Extract the [X, Y] coordinate from the center of the cell holding the provided text.  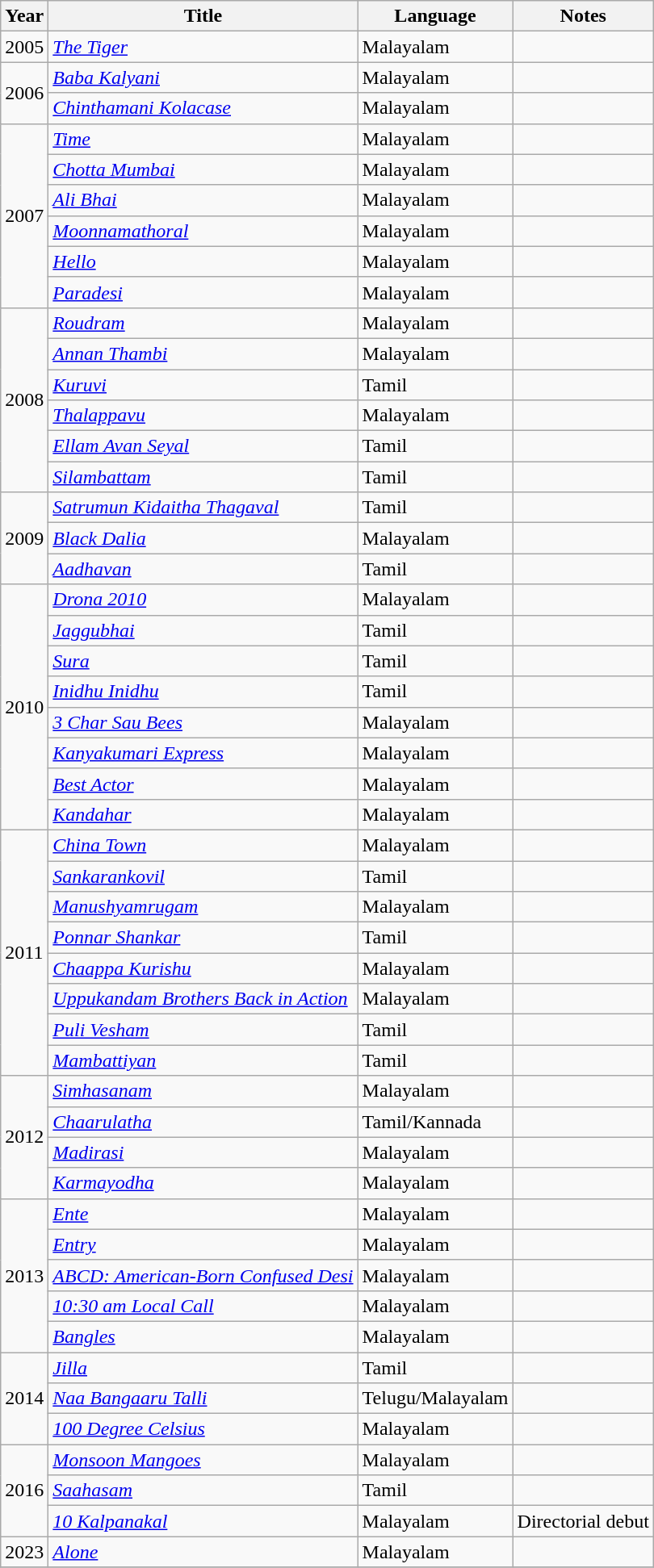
2014 [24, 1399]
Jilla [203, 1368]
Chinthamani Kolacase [203, 108]
Directorial debut [583, 1521]
Time [203, 139]
Karmayodha [203, 1183]
Chotta Mumbai [203, 169]
Ellam Avan Seyal [203, 446]
2023 [24, 1552]
Chaappa Kurishu [203, 968]
2010 [24, 707]
Paradesi [203, 292]
Mambattiyan [203, 1060]
Jaggubhai [203, 630]
Naa Bangaaru Talli [203, 1399]
Monsoon Mangoes [203, 1460]
Kanyakumari Express [203, 753]
Entry [203, 1244]
Puli Vesham [203, 1030]
Alone [203, 1552]
10:30 am Local Call [203, 1306]
Ponnar Shankar [203, 938]
Notes [583, 16]
Kandahar [203, 814]
Inidhu Inidhu [203, 692]
Aadhavan [203, 569]
Hello [203, 261]
Ali Bhai [203, 200]
Madirasi [203, 1152]
Annan Thambi [203, 353]
Language [435, 16]
2016 [24, 1491]
Chaarulatha [203, 1122]
Silambattam [203, 477]
Saahasam [203, 1491]
Thalappavu [203, 416]
Roudram [203, 323]
2005 [24, 47]
2009 [24, 538]
Tamil/Kannada [435, 1122]
Ente [203, 1214]
Drona 2010 [203, 600]
Telugu/Malayalam [435, 1399]
Black Dalia [203, 538]
China Town [203, 845]
2012 [24, 1137]
Simhasanam [203, 1091]
Uppukandam Brothers Back in Action [203, 999]
Satrumun Kidaitha Thagaval [203, 508]
2008 [24, 399]
Kuruvi [203, 385]
Manushyamrugam [203, 907]
Moonnamathoral [203, 231]
2006 [24, 93]
Bangles [203, 1336]
100 Degree Celsius [203, 1429]
2011 [24, 952]
Year [24, 16]
The Tiger [203, 47]
Title [203, 16]
Baba Kalyani [203, 77]
Sura [203, 661]
Sankarankovil [203, 876]
ABCD: American-Born Confused Desi [203, 1275]
Best Actor [203, 784]
2007 [24, 215]
3 Char Sau Bees [203, 722]
2013 [24, 1275]
10 Kalpanakal [203, 1521]
